For the text-containing cell, return its midpoint in (x, y) coordinate format. 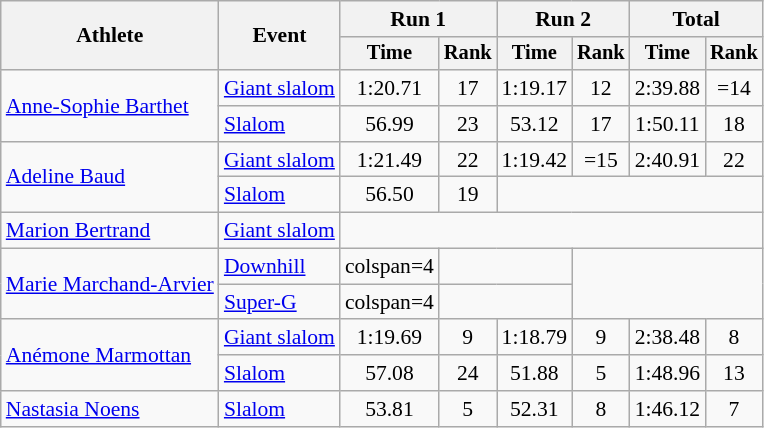
2:40.91 (668, 160)
12 (601, 88)
7 (734, 409)
Downhill (280, 267)
1:21.49 (390, 160)
Super-G (280, 302)
Run 1 (418, 19)
=15 (601, 160)
51.88 (534, 373)
52.31 (534, 409)
Marie Marchand-Arvier (110, 284)
2:38.48 (668, 338)
Marion Bertrand (110, 231)
Run 2 (564, 19)
1:46.12 (668, 409)
=14 (734, 88)
23 (468, 124)
53.12 (534, 124)
1:18.79 (534, 338)
2:39.88 (668, 88)
Anémone Marmottan (110, 356)
Anne-Sophie Barthet (110, 106)
1:19.17 (534, 88)
Event (280, 36)
56.50 (390, 195)
57.08 (390, 373)
56.99 (390, 124)
1:48.96 (668, 373)
Adeline Baud (110, 178)
Athlete (110, 36)
Nastasia Noens (110, 409)
53.81 (390, 409)
Total (696, 19)
19 (468, 195)
24 (468, 373)
1:50.11 (668, 124)
1:20.71 (390, 88)
18 (734, 124)
13 (734, 373)
1:19.42 (534, 160)
1:19.69 (390, 338)
